Identify which cell holds the provided text, then report its [x, y] central coordinate. 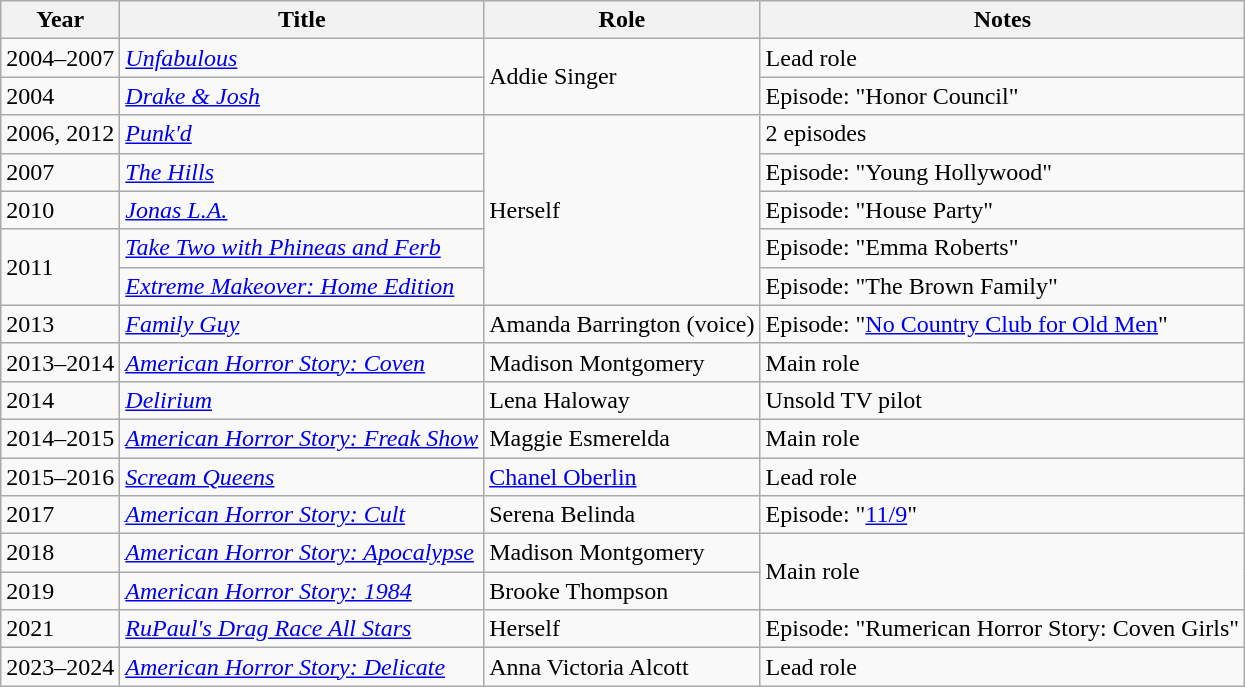
American Horror Story: Apocalypse [302, 553]
Episode: "No Country Club for Old Men" [1002, 324]
Episode: "Honor Council" [1002, 96]
Chanel Oberlin [622, 477]
Episode: "The Brown Family" [1002, 286]
2017 [60, 515]
Brooke Thompson [622, 591]
The Hills [302, 172]
American Horror Story: Cult [302, 515]
American Horror Story: Freak Show [302, 438]
Lena Haloway [622, 400]
Unfabulous [302, 58]
2019 [60, 591]
Delirium [302, 400]
2013 [60, 324]
Role [622, 20]
Jonas L.A. [302, 210]
2011 [60, 267]
American Horror Story: Coven [302, 362]
2015–2016 [60, 477]
Episode: "House Party" [1002, 210]
Title [302, 20]
2004 [60, 96]
2004–2007 [60, 58]
Punk'd [302, 134]
2010 [60, 210]
Episode: "11/9" [1002, 515]
American Horror Story: 1984 [302, 591]
Episode: "Rumerican Horror Story: Coven Girls" [1002, 629]
Notes [1002, 20]
2023–2024 [60, 667]
2014–2015 [60, 438]
Year [60, 20]
Addie Singer [622, 77]
Episode: "Young Hollywood" [1002, 172]
2013–2014 [60, 362]
2018 [60, 553]
Amanda Barrington (voice) [622, 324]
Take Two with Phineas and Ferb [302, 248]
Family Guy [302, 324]
2006, 2012 [60, 134]
2 episodes [1002, 134]
2021 [60, 629]
Anna Victoria Alcott [622, 667]
Drake & Josh [302, 96]
American Horror Story: Delicate [302, 667]
Maggie Esmerelda [622, 438]
2007 [60, 172]
Serena Belinda [622, 515]
Episode: "Emma Roberts" [1002, 248]
Scream Queens [302, 477]
Unsold TV pilot [1002, 400]
2014 [60, 400]
RuPaul's Drag Race All Stars [302, 629]
Extreme Makeover: Home Edition [302, 286]
